Provide the (x, y) coordinate of the cell's center where the given text is located.  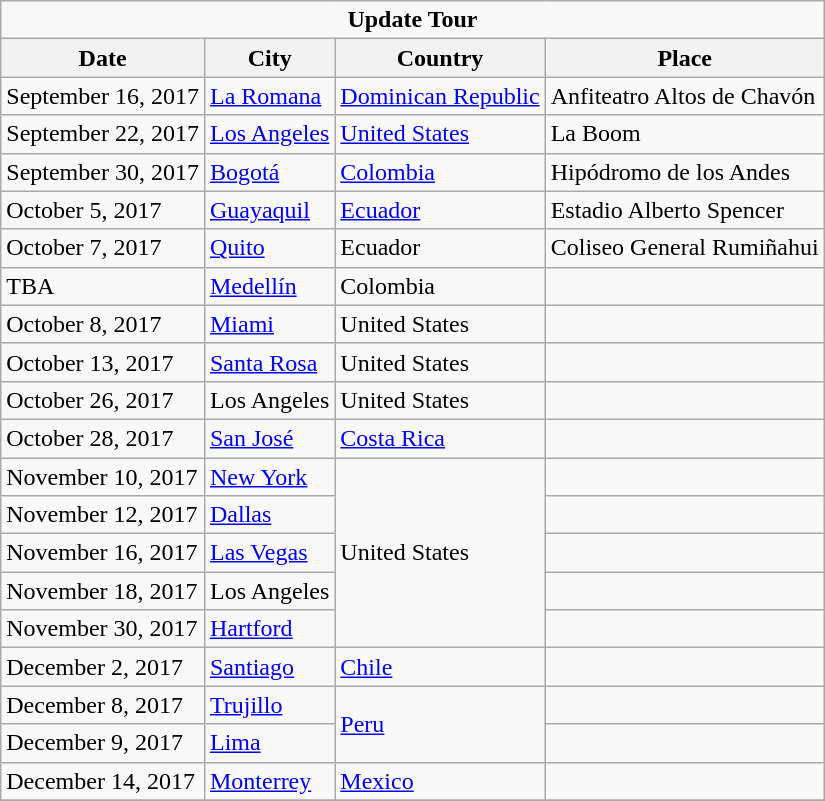
City (269, 58)
Update Tour (412, 20)
Estadio Alberto Spencer (684, 210)
Date (103, 58)
Costa Rica (440, 438)
November 30, 2017 (103, 629)
La Boom (684, 134)
Country (440, 58)
Santiago (269, 667)
September 22, 2017 (103, 134)
Monterrey (269, 781)
October 8, 2017 (103, 324)
October 26, 2017 (103, 400)
Chile (440, 667)
Las Vegas (269, 553)
December 2, 2017 (103, 667)
December 14, 2017 (103, 781)
Santa Rosa (269, 362)
TBA (103, 286)
Trujillo (269, 705)
Mexico (440, 781)
Hipódromo de los Andes (684, 172)
October 7, 2017 (103, 248)
October 28, 2017 (103, 438)
November 16, 2017 (103, 553)
Medellín (269, 286)
October 13, 2017 (103, 362)
Bogotá (269, 172)
Miami (269, 324)
Dallas (269, 515)
San José (269, 438)
October 5, 2017 (103, 210)
November 18, 2017 (103, 591)
Guayaquil (269, 210)
December 8, 2017 (103, 705)
December 9, 2017 (103, 743)
Coliseo General Rumiñahui (684, 248)
Dominican Republic (440, 96)
New York (269, 477)
Quito (269, 248)
November 12, 2017 (103, 515)
Lima (269, 743)
September 30, 2017 (103, 172)
September 16, 2017 (103, 96)
November 10, 2017 (103, 477)
Place (684, 58)
Anfiteatro Altos de Chavón (684, 96)
Hartford (269, 629)
La Romana (269, 96)
Peru (440, 724)
